Detect which cell encompasses the target text, then output its (X, Y) center coordinate. 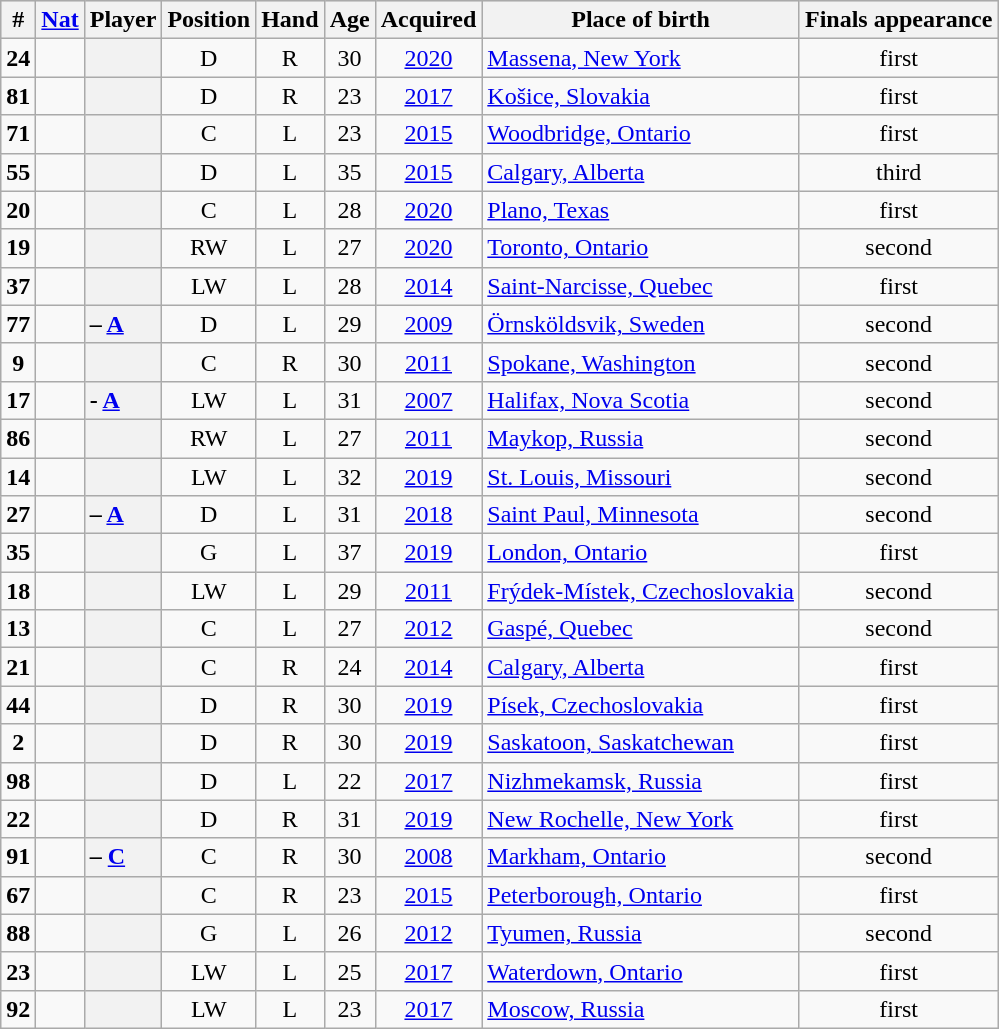
19 (18, 248)
13 (18, 629)
2 (18, 743)
St. Louis, Missouri (641, 477)
71 (18, 134)
Player (123, 20)
Acquired (428, 20)
Saskatoon, Saskatchewan (641, 743)
Nizhmekamsk, Russia (641, 781)
32 (350, 477)
26 (350, 933)
25 (350, 971)
Košice, Slovakia (641, 96)
77 (18, 324)
Saint Paul, Minnesota (641, 515)
London, Ontario (641, 553)
Position (209, 20)
86 (18, 438)
18 (18, 591)
21 (18, 667)
Markham, Ontario (641, 857)
17 (18, 400)
98 (18, 781)
Moscow, Russia (641, 1009)
14 (18, 477)
Saint-Narcisse, Quebec (641, 286)
Örnsköldsvik, Sweden (641, 324)
Tyumen, Russia (641, 933)
44 (18, 705)
Plano, Texas (641, 210)
2008 (428, 857)
Finals appearance (898, 20)
- A (123, 400)
– C (123, 857)
Halifax, Nova Scotia (641, 400)
67 (18, 895)
Písek, Czechoslovakia (641, 705)
New Rochelle, New York (641, 819)
81 (18, 96)
55 (18, 172)
Nat (60, 20)
Maykop, Russia (641, 438)
92 (18, 1009)
2007 (428, 400)
Waterdown, Ontario (641, 971)
2018 (428, 515)
91 (18, 857)
Frýdek-Místek, Czechoslovakia (641, 591)
Gaspé, Quebec (641, 629)
Age (350, 20)
# (18, 20)
2009 (428, 324)
Woodbridge, Ontario (641, 134)
Spokane, Washington (641, 362)
9 (18, 362)
third (898, 172)
20 (18, 210)
Toronto, Ontario (641, 248)
Massena, New York (641, 58)
Hand (290, 20)
Peterborough, Ontario (641, 895)
88 (18, 933)
Place of birth (641, 20)
